Identify which cell holds the provided text, then report its [X, Y] central coordinate. 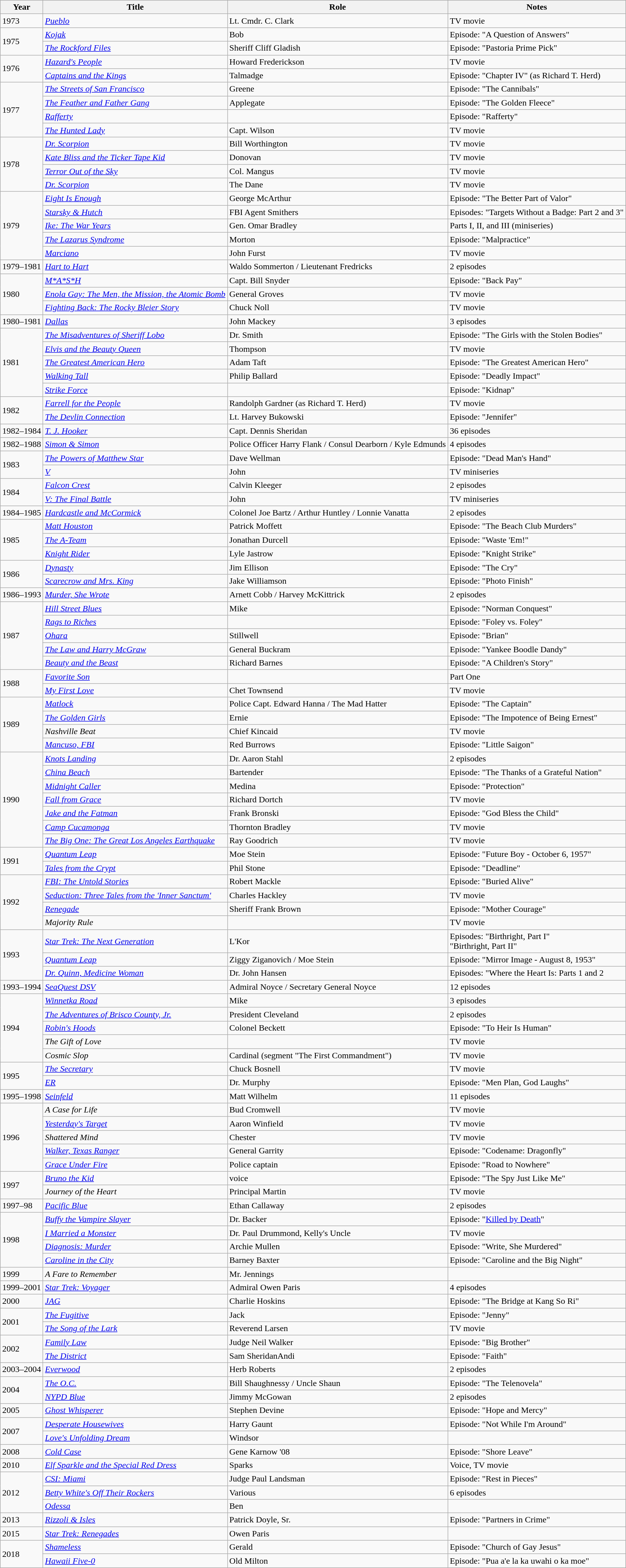
1984 [22, 492]
FBI: The Untold Stories [135, 882]
1993 [22, 955]
The Law and Harry McGraw [135, 649]
Chester [338, 1137]
1976 [22, 69]
Matt Houston [135, 526]
Episode: "To Heir Is Human" [537, 1028]
2005 [22, 1410]
Ethan Callaway [338, 1205]
1995 [22, 1076]
Medina [338, 786]
Walking Tall [135, 376]
Episode: "The Captain" [537, 704]
Strike Force [135, 389]
Lyle Jastrow [338, 554]
Kojak [135, 34]
2003–2004 [22, 1369]
Seinfeld [135, 1096]
Favorite Son [135, 677]
1982 [22, 410]
Episode: "Hope and Mercy" [537, 1410]
2013 [22, 1520]
Bruno the Kid [135, 1178]
Marciano [135, 253]
Talmadge [338, 75]
Jimmy McGowan [338, 1397]
Fall from Grace [135, 799]
The Hunted Lady [135, 130]
Fighting Back: The Rocky Bleier Story [135, 308]
Hill Street Blues [135, 608]
Bob [338, 34]
Journey of the Heart [135, 1192]
China Beach [135, 772]
Falcon Crest [135, 485]
A Case for Life [135, 1110]
Archie Mullen [338, 1246]
Rags to Riches [135, 622]
Gen. Omar Bradley [338, 226]
voice [338, 1178]
Walker, Texas Ranger [135, 1151]
CSI: Miami [135, 1479]
Police Capt. Edward Hanna / The Mad Hatter [338, 704]
Herb Roberts [338, 1369]
Knight Rider [135, 554]
Eight Is Enough [135, 199]
The Misadventures of Sheriff Lobo [135, 335]
Admiral Owen Paris [338, 1288]
Cosmic Slop [135, 1055]
Episode: "Protection" [537, 786]
The Devlin Connection [135, 417]
Episode: "Rest in Pieces" [537, 1479]
1979–1981 [22, 267]
My First Love [135, 690]
Judge Neil Walker [338, 1342]
Episode: "Brian" [537, 636]
Capt. Bill Snyder [338, 280]
1982–1984 [22, 431]
Episode: "Big Brother" [537, 1342]
2007 [22, 1431]
Stillwell [338, 636]
1978 [22, 164]
The Adventures of Brisco County, Jr. [135, 1014]
1988 [22, 683]
1975 [22, 41]
Year [22, 7]
Episode: "Buried Alive" [537, 882]
Jake Williamson [338, 581]
The Big One: The Great Los Angeles Earthquake [135, 841]
Episode: "A Question of Answers" [537, 34]
Episodes: "Birthright, Part I""Birthright, Part II" [537, 941]
Episode: "Waste 'Em!" [537, 540]
Buffy the Vampire Slayer [135, 1219]
Episode: "The Telenovela" [537, 1383]
1980–1981 [22, 321]
The Song of the Lark [135, 1329]
1979 [22, 226]
Ben [338, 1506]
NYPD Blue [135, 1397]
Grace Under Fire [135, 1165]
SeaQuest DSV [135, 987]
Episode: "The Girls with the Stolen Bodies" [537, 335]
12 episodes [537, 987]
Windsor [338, 1438]
Farrell for the People [135, 403]
1986 [22, 574]
2012 [22, 1492]
Lt. Harvey Bukowski [338, 417]
Bill Shaughnessy / Uncle Shaun [338, 1383]
Barney Baxter [338, 1260]
Notes [537, 7]
Family Law [135, 1342]
Sheriff Frank Brown [338, 909]
Red Burrows [338, 745]
Hardcastle and McCormick [135, 513]
Aaron Winfield [338, 1124]
1986–1993 [22, 594]
The Feather and Father Gang [135, 103]
John Furst [338, 253]
The Lazarus Syndrome [135, 239]
1995–1998 [22, 1096]
Dallas [135, 321]
Dr. John Hansen [338, 973]
V [135, 472]
Parts I, II, and III (miniseries) [537, 226]
6 episodes [537, 1492]
Stephen Devine [338, 1410]
Dr. Murphy [338, 1083]
Charlie Hoskins [338, 1301]
Waldo Sommerton / Lieutenant Fredricks [338, 267]
Betty White's Off Their Rockers [135, 1492]
Sparks [338, 1465]
1997–98 [22, 1205]
Applegate [338, 103]
Bud Cromwell [338, 1110]
Episode: "God Bless the Child" [537, 813]
Starsky & Hutch [135, 212]
1993–1994 [22, 987]
1981 [22, 362]
Robert Mackle [338, 882]
1991 [22, 861]
The Dane [338, 185]
Police Officer Harry Flank / Consul Dearborn / Kyle Edmunds [338, 444]
Matt Wilhelm [338, 1096]
Gene Karnow '08 [338, 1451]
2010 [22, 1465]
Old Milton [338, 1561]
ER [135, 1083]
The District [135, 1356]
Episode: "The Impotence of Being Ernest" [537, 718]
Chet Townsend [338, 690]
Desperate Housewives [135, 1424]
1999 [22, 1274]
Episode: "Codename: Dragonfly" [537, 1151]
Morton [338, 239]
1997 [22, 1185]
Matlock [135, 704]
Scarecrow and Mrs. King [135, 581]
Enola Gay: The Men, the Mission, the Atomic Bomb [135, 294]
Episode: "The Golden Fleece" [537, 103]
Shameless [135, 1547]
1990 [22, 799]
Elf Sparkle and the Special Red Dress [135, 1465]
Bill Worthington [338, 144]
Lt. Cmdr. C. Clark [338, 21]
Jim Ellison [338, 567]
Dynasty [135, 567]
Episode: "The Cannibals" [537, 89]
Admiral Noyce / Secretary General Noyce [338, 987]
Episode: "Mirror Image - August 8, 1953" [537, 960]
Hart to Hart [135, 267]
Dr. Quinn, Medicine Woman [135, 973]
2004 [22, 1390]
Episode: "The Greatest American Hero" [537, 362]
Role [338, 7]
Winnetka Road [135, 1000]
Jake and the Fatman [135, 813]
Episode: "Norman Conquest" [537, 608]
Judge Paul Landsman [338, 1479]
Shattered Mind [135, 1137]
Elvis and the Beauty Queen [135, 349]
Phil Stone [338, 868]
General Buckram [338, 649]
Dr. Aaron Stahl [338, 759]
Episode: "Rafferty" [537, 116]
Mr. Jennings [338, 1274]
Episode: "The Beach Club Murders" [537, 526]
George McArthur [338, 199]
Donovan [338, 157]
Caroline in the City [135, 1260]
Capt. Dennis Sheridan [338, 431]
Episode: "A Children's Story" [537, 663]
Chuck Noll [338, 308]
Episode: "The Better Part of Valor" [537, 199]
Terror Out of the Sky [135, 171]
Episode: "Foley vs. Foley" [537, 622]
Hawaii Five-0 [135, 1561]
Greene [338, 89]
L'Kor [338, 941]
Mancuso, FBI [135, 745]
1987 [22, 636]
Arnett Cobb / Harvey McKittrick [338, 594]
Episode: "The Spy Just Like Me" [537, 1178]
Renegade [135, 909]
Title [135, 7]
Episode: "Jennifer" [537, 417]
Dr. Paul Drummond, Kelly's Uncle [338, 1233]
Tales from the Crypt [135, 868]
Pacific Blue [135, 1205]
1994 [22, 1028]
Knots Landing [135, 759]
1983 [22, 465]
Voice, TV movie [537, 1465]
Seduction: Three Tales from the 'Inner Sanctum' [135, 895]
Episode: "Mother Courage" [537, 909]
Charles Hackley [338, 895]
Rizzoli & Isles [135, 1520]
Star Trek: The Next Generation [135, 941]
M*A*S*H [135, 280]
Episode: "Malpractice" [537, 239]
Ike: The War Years [135, 226]
Episode: "Knight Strike" [537, 554]
Frank Bronski [338, 813]
The Golden Girls [135, 718]
1992 [22, 902]
Randolph Gardner (as Richard T. Herd) [338, 403]
General Garrity [338, 1151]
Adam Taft [338, 362]
Harry Gaunt [338, 1424]
Rafferty [135, 116]
Thornton Bradley [338, 827]
Gerald [338, 1547]
Episode: "Chapter IV" (as Richard T. Herd) [537, 75]
The Streets of San Francisco [135, 89]
Episode: "Not While I'm Around" [537, 1424]
Episode: "The Cry" [537, 567]
T. J. Hooker [135, 431]
1982–1988 [22, 444]
Col. Mangus [338, 171]
President Cleveland [338, 1014]
Calvin Kleeger [338, 485]
Ernie [338, 718]
Howard Frederickson [338, 62]
The Gift of Love [135, 1041]
Murder, She Wrote [135, 594]
1999–2001 [22, 1288]
The A-Team [135, 540]
1977 [22, 109]
Episode: "Jenny" [537, 1315]
1980 [22, 294]
Patrick Moffett [338, 526]
1996 [22, 1137]
I Married a Monster [135, 1233]
Beauty and the Beast [135, 663]
1973 [22, 21]
Bartender [338, 772]
Episode: "Dead Man's Hand" [537, 458]
Episodes: "Targets Without a Badge: Part 2 and 3" [537, 212]
Episode: "Men Plan, God Laughs" [537, 1083]
Camp Cucamonga [135, 827]
Episode: "Yankee Boodle Dandy" [537, 649]
Love's Unfolding Dream [135, 1438]
The Powers of Matthew Star [135, 458]
A Fare to Remember [135, 1274]
Patrick Doyle, Sr. [338, 1520]
Episode: "Write, She Murdered" [537, 1246]
Episode: "Caroline and the Big Night" [537, 1260]
John Mackey [338, 321]
Philip Ballard [338, 376]
2002 [22, 1349]
2015 [22, 1534]
Episode: "Pua a'e la ka uwahi o ka moe" [537, 1561]
Majority Rule [135, 923]
Reverend Larsen [338, 1329]
Star Trek: Renegades [135, 1534]
Ziggy Ziganovich / Moe Stein [338, 960]
The O.C. [135, 1383]
Police captain [338, 1165]
Episode: "Partners in Crime" [537, 1520]
Yesterday's Target [135, 1124]
Owen Paris [338, 1534]
Jack [338, 1315]
Episode: "Future Boy - October 6, 1957" [537, 854]
The Secretary [135, 1069]
Episode: "Deadline" [537, 868]
Ghost Whisperer [135, 1410]
Ray Goodrich [338, 841]
The Greatest American Hero [135, 362]
1984–1985 [22, 513]
Episode: "Kidnap" [537, 389]
Jonathan Durcell [338, 540]
Episode: "Road to Nowhere" [537, 1165]
Cold Case [135, 1451]
Richard Barnes [338, 663]
Dr. Smith [338, 335]
Capt. Wilson [338, 130]
Chief Kincaid [338, 731]
Ohara [135, 636]
Episode: "Back Pay" [537, 280]
Nashville Beat [135, 731]
The Fugitive [135, 1315]
2008 [22, 1451]
1989 [22, 724]
Episode: "Church of Gay Jesus" [537, 1547]
2018 [22, 1554]
Principal Martin [338, 1192]
Pueblo [135, 21]
Episode: "Photo Finish" [537, 581]
36 episodes [537, 431]
1985 [22, 540]
Episode: "Little Saigon" [537, 745]
Part One [537, 677]
2001 [22, 1322]
The Rockford Files [135, 48]
Kate Bliss and the Ticker Tape Kid [135, 157]
Dr. Backer [338, 1219]
JAG [135, 1301]
Everwood [135, 1369]
Colonel Beckett [338, 1028]
Diagnosis: Murder [135, 1246]
Simon & Simon [135, 444]
V: The Final Battle [135, 499]
Episode: "The Thanks of a Grateful Nation" [537, 772]
Episode: "Deadly Impact" [537, 376]
Episode: "The Bridge at Kang So Ri" [537, 1301]
Richard Dortch [338, 799]
Chuck Bosnell [338, 1069]
Episode: "Faith" [537, 1356]
Captains and the Kings [135, 75]
1998 [22, 1240]
Moe Stein [338, 854]
Odessa [135, 1506]
Episode: "Shore Leave" [537, 1451]
Episodes: "Where the Heart Is: Parts 1 and 2 [537, 973]
Hazard's People [135, 62]
Dave Wellman [338, 458]
Various [338, 1492]
General Groves [338, 294]
Star Trek: Voyager [135, 1288]
Midnight Caller [135, 786]
Robin's Hoods [135, 1028]
Colonel Joe Bartz / Arthur Huntley / Lonnie Vanatta [338, 513]
Sam SheridanAndi [338, 1356]
Thompson [338, 349]
Episode: "Pastoria Prime Pick" [537, 48]
Cardinal (segment "The First Commandment") [338, 1055]
FBI Agent Smithers [338, 212]
Sheriff Cliff Gladish [338, 48]
11 episodes [537, 1096]
Episode: "Killed by Death" [537, 1219]
2000 [22, 1301]
